For the text-containing cell, return its midpoint in [X, Y] coordinate format. 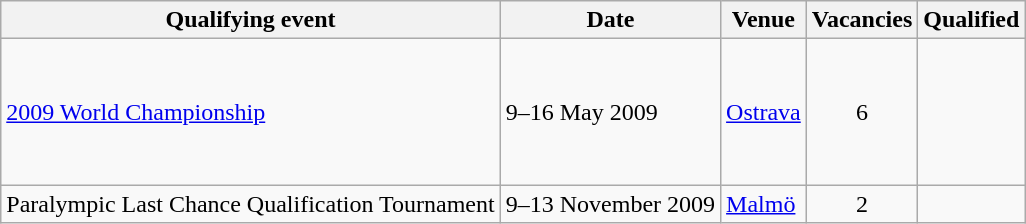
9–13 November 2009 [610, 204]
Venue [764, 20]
Malmö [764, 204]
9–16 May 2009 [610, 112]
Date [610, 20]
2009 World Championship [250, 112]
Qualifying event [250, 20]
6 [862, 112]
2 [862, 204]
Paralympic Last Chance Qualification Tournament [250, 204]
Qualified [972, 20]
Vacancies [862, 20]
Ostrava [764, 112]
